From the cell containing the given text, extract its center point as (x, y) coordinate. 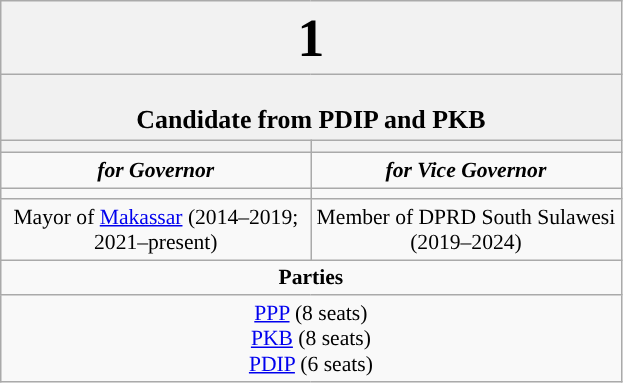
Member of DPRD South Sulawesi (2019–2024) (466, 230)
PPP (8 seats) PKB (8 seats) PDIP (6 seats) (311, 340)
1 (311, 38)
Mayor of Makassar (2014–2019; 2021–present) (156, 230)
Parties (311, 278)
for Governor (156, 171)
Candidate from PDIP and PKB (311, 107)
for Vice Governor (466, 171)
